Return the [x, y] coordinate for the center point of the cell that contains the specified text.  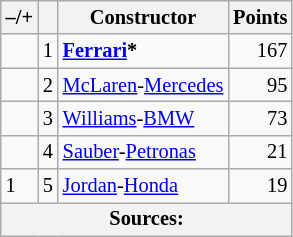
Constructor [143, 17]
–/+ [20, 17]
95 [260, 85]
167 [260, 51]
Points [260, 17]
3 [48, 118]
2 [48, 85]
McLaren-Mercedes [143, 85]
Ferrari* [143, 51]
4 [48, 152]
Williams-BMW [143, 118]
19 [260, 186]
Sources: [147, 219]
21 [260, 152]
5 [48, 186]
Sauber-Petronas [143, 152]
Jordan-Honda [143, 186]
73 [260, 118]
